Output the [X, Y] coordinate of the center of the cell containing the given text.  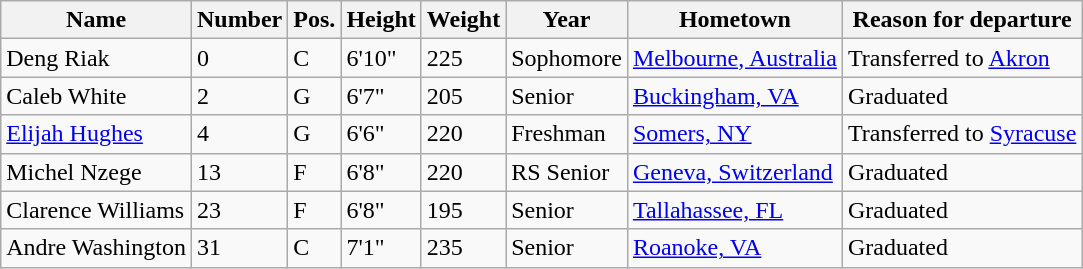
4 [239, 134]
Freshman [567, 134]
31 [239, 248]
Transferred to Akron [962, 58]
Roanoke, VA [734, 248]
Number [239, 20]
235 [463, 248]
2 [239, 96]
23 [239, 210]
Deng Riak [96, 58]
7'1" [381, 248]
Clarence Williams [96, 210]
Transferred to Syracuse [962, 134]
Name [96, 20]
Year [567, 20]
205 [463, 96]
Andre Washington [96, 248]
13 [239, 172]
Somers, NY [734, 134]
Weight [463, 20]
Reason for departure [962, 20]
Height [381, 20]
6'7" [381, 96]
Melbourne, Australia [734, 58]
Caleb White [96, 96]
Geneva, Switzerland [734, 172]
Pos. [314, 20]
Buckingham, VA [734, 96]
RS Senior [567, 172]
6'10" [381, 58]
6'6" [381, 134]
225 [463, 58]
Hometown [734, 20]
0 [239, 58]
Tallahassee, FL [734, 210]
Michel Nzege [96, 172]
Elijah Hughes [96, 134]
Sophomore [567, 58]
195 [463, 210]
